Return [X, Y] of the center of cell containing provided text 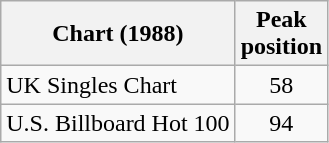
U.S. Billboard Hot 100 [118, 123]
Peakposition [281, 34]
UK Singles Chart [118, 85]
94 [281, 123]
Chart (1988) [118, 34]
58 [281, 85]
